Scan for the cell matching the given text and deliver its [x, y] coordinate at center. 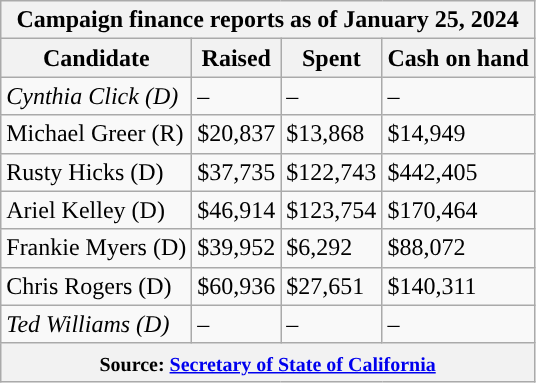
Cash on hand [458, 58]
$6,292 [332, 248]
Rusty Hicks (D) [96, 172]
$60,936 [236, 286]
$46,914 [236, 210]
Campaign finance reports as of January 25, 2024 [268, 20]
$123,754 [332, 210]
$13,868 [332, 134]
Ariel Kelley (D) [96, 210]
$140,311 [458, 286]
Cynthia Click (D) [96, 96]
$27,651 [332, 286]
Spent [332, 58]
Source: Secretary of State of California [268, 362]
$442,405 [458, 172]
Frankie Myers (D) [96, 248]
Michael Greer (R) [96, 134]
$14,949 [458, 134]
Candidate [96, 58]
Chris Rogers (D) [96, 286]
Ted Williams (D) [96, 324]
$20,837 [236, 134]
$170,464 [458, 210]
$122,743 [332, 172]
Raised [236, 58]
$37,735 [236, 172]
$88,072 [458, 248]
$39,952 [236, 248]
